Identify which cell holds the provided text, then report its [x, y] central coordinate. 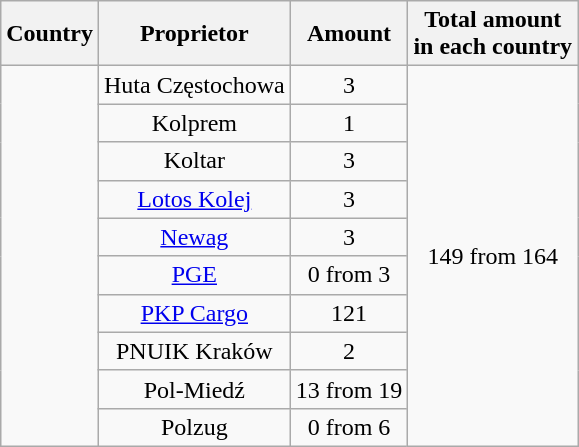
Kolprem [194, 123]
Country [50, 34]
Pol-Miedź [194, 389]
Total amountin each country [493, 34]
0 from 6 [349, 427]
Huta Częstochowa [194, 85]
PKP Cargo [194, 313]
2 [349, 351]
Newag [194, 237]
0 from 3 [349, 275]
1 [349, 123]
Proprietor [194, 34]
Polzug [194, 427]
Amount [349, 34]
149 from 164 [493, 256]
PGE [194, 275]
121 [349, 313]
Lotos Kolej [194, 199]
Koltar [194, 161]
13 from 19 [349, 389]
PNUIK Kraków [194, 351]
